Return [x, y] of the center of cell containing provided text 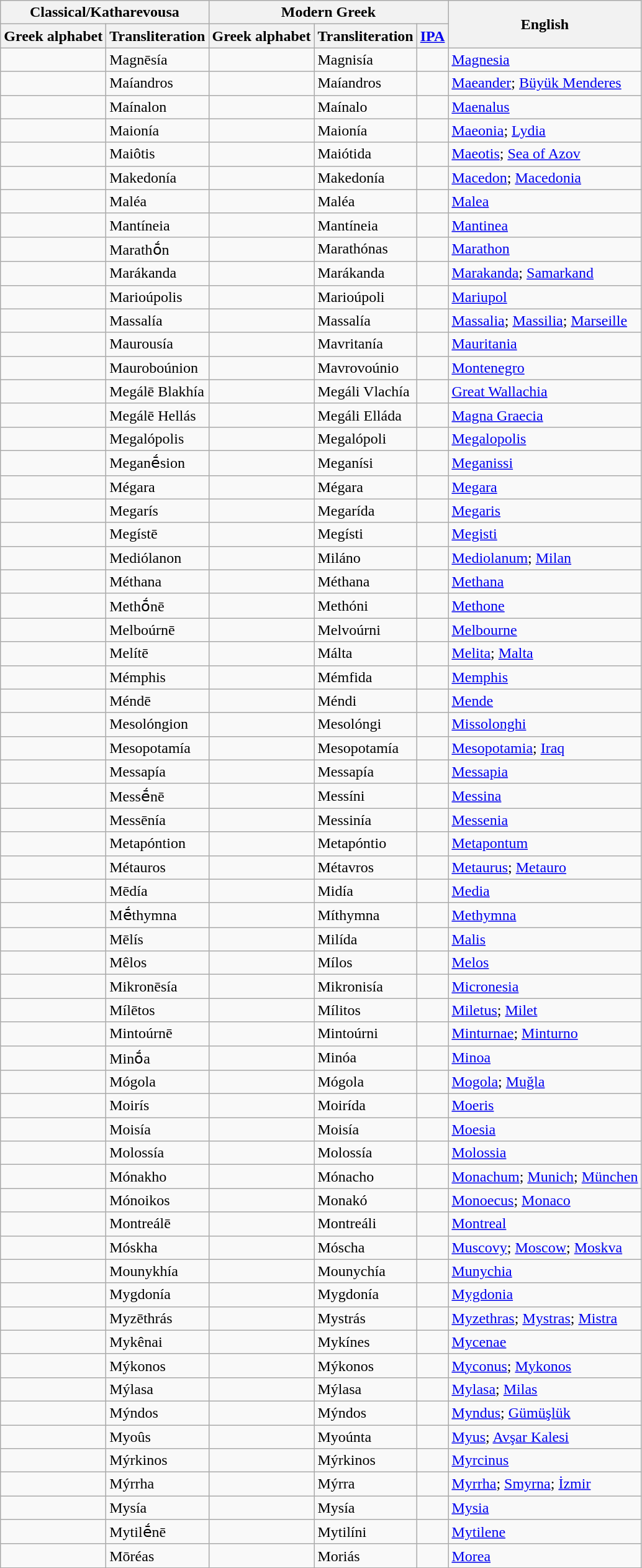
Maeonia; Lydia [545, 130]
Maínalo [365, 107]
Malea [545, 201]
Monoecus; Monaco [545, 1200]
Móskha [158, 1247]
Myzēthrás [158, 1318]
Mílētos [158, 1010]
Marioúpoli [365, 297]
Great Wallachia [545, 391]
Montenegro [545, 368]
Macedon; Macedonia [545, 178]
Magnesia [545, 60]
Minóa [365, 1058]
Messina [545, 796]
Miláno [365, 558]
Mysia [545, 1508]
Móscha [365, 1247]
Mílitos [365, 1010]
Myoúnta [365, 1437]
Metapontum [545, 844]
Magnēsía [158, 60]
Mauritania [545, 344]
Miletus; Milet [545, 1010]
Mémfida [365, 677]
Míthymna [365, 915]
Mýrra [365, 1484]
Mytilíni [365, 1532]
Myrcinus [545, 1461]
Myoûs [158, 1437]
Maeotis; Sea of Azov [545, 154]
Marathónas [365, 249]
Mantinea [545, 225]
Meganísi [365, 463]
Messḗnē [158, 796]
Maiótida [365, 154]
Mykínes [365, 1342]
Melboúrnē [158, 630]
Myndus; Gümüşlük [545, 1413]
Montreal [545, 1224]
Messíni [365, 796]
Mykênai [158, 1342]
Mílos [365, 963]
Montreálē [158, 1224]
Mintoúrni [365, 1034]
Magna Graecia [545, 415]
Moirída [365, 1106]
Mediólanon [158, 558]
Megístē [158, 534]
Milída [365, 939]
Maeander; Büyük Menderes [545, 83]
Melvoúrni [365, 630]
Megalópolis [158, 439]
Mediolanum; Milan [545, 558]
Megisti [545, 534]
Mḗthymna [158, 915]
Meganissi [545, 463]
Moeris [545, 1106]
Megara [545, 487]
Media [545, 891]
Myus; Avşar Kalesi [545, 1437]
Minṓa [158, 1058]
Mémphis [158, 677]
Málta [365, 654]
Modern Greek [328, 12]
Melítē [158, 654]
Melos [545, 963]
Maenalus [545, 107]
Missolonghi [545, 724]
Megalopolis [545, 439]
Methṓnē [158, 606]
Mystrás [365, 1318]
Melbourne [545, 630]
Monakó [365, 1200]
Messenia [545, 820]
Méndē [158, 701]
Marioúpolis [158, 297]
Mounykhía [158, 1271]
Malis [545, 939]
Mauroboúnion [158, 368]
Megalópoli [365, 439]
Mēlís [158, 939]
Myconus; Mykonos [545, 1365]
Montreáli [365, 1224]
Méndi [365, 701]
Mytilene [545, 1532]
Marathṓn [158, 249]
Mesopotamia; Iraq [545, 748]
Mintoúrnē [158, 1034]
Mónakho [158, 1177]
Mónacho [365, 1177]
Mavrovoúnio [365, 368]
Megálē Hellás [158, 415]
Megarída [365, 511]
Minturnae; Minturno [545, 1034]
Messinía [365, 820]
Meganḗsion [158, 463]
Methóni [365, 606]
Magnisía [365, 60]
Mesolóngi [365, 724]
Mariupol [545, 297]
Maiôtis [158, 154]
Memphis [545, 677]
Mytilḗnē [158, 1532]
Methymna [545, 915]
Molossia [545, 1153]
Midía [365, 891]
Mende [545, 701]
Classical/Katharevousa [104, 12]
Megaris [545, 511]
Métavros [365, 867]
Megáli Vlachía [365, 391]
Muscovy; Moscow; Moskva [545, 1247]
Moirís [158, 1106]
Methana [545, 581]
Mōréas [158, 1556]
Morea [545, 1556]
Métauros [158, 867]
IPA [432, 36]
Melita; Malta [545, 654]
Maurousía [158, 344]
Massalia; Massilia; Marseille [545, 321]
Methone [545, 606]
Mavritanía [365, 344]
Myzethras; Mystras; Mistra [545, 1318]
Maínalon [158, 107]
Mounychía [365, 1271]
Mycenae [545, 1342]
Mygdonia [545, 1295]
Marathon [545, 249]
Mogola; Muğla [545, 1082]
Mêlos [158, 963]
Mikronisía [365, 987]
Mónoikos [158, 1200]
Megáli Elláda [365, 415]
Myrrha; Smyrna; İzmir [545, 1484]
Megísti [365, 534]
Marakanda; Samarkand [545, 273]
Metapóntio [365, 844]
Megálē Blakhía [158, 391]
Minoa [545, 1058]
Monachum; Munich; München [545, 1177]
Micronesia [545, 987]
Moesia [545, 1129]
Mikronēsía [158, 987]
Mylasa; Milas [545, 1389]
English [545, 24]
Messēnía [158, 820]
Metaurus; Metauro [545, 867]
Mēdía [158, 891]
Messapia [545, 772]
Mesolóngion [158, 724]
Moriás [365, 1556]
Mýrrha [158, 1484]
Munychia [545, 1271]
Metapóntion [158, 844]
Megarís [158, 511]
